Return the [X, Y] coordinate for the center point of the cell that contains the specified text.  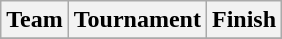
Tournament [137, 20]
Team [35, 20]
Finish [244, 20]
